Pinpoint the cell where the given text exists, returning its [X, Y] midpoint coordinate. 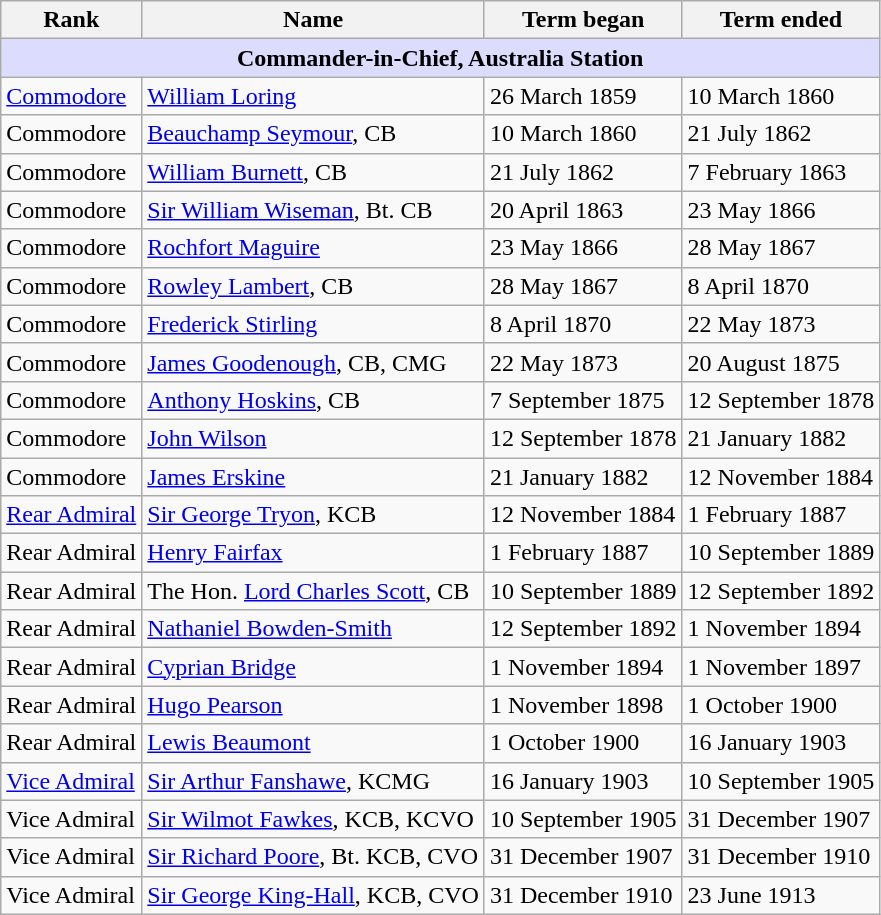
Rowley Lambert, CB [314, 286]
23 June 1913 [781, 895]
William Burnett, CB [314, 172]
Sir Arthur Fanshawe, KCMG [314, 781]
Anthony Hoskins, CB [314, 400]
Sir George King-Hall, KCB, CVO [314, 895]
James Erskine [314, 477]
Sir William Wiseman, Bt. CB [314, 210]
Sir Richard Poore, Bt. KCB, CVO [314, 857]
Frederick Stirling [314, 324]
Hugo Pearson [314, 705]
James Goodenough, CB, CMG [314, 362]
Sir George Tryon, KCB [314, 515]
7 February 1863 [781, 172]
Name [314, 20]
William Loring [314, 96]
Henry Fairfax [314, 553]
Lewis Beaumont [314, 743]
Beauchamp Seymour, CB [314, 134]
20 August 1875 [781, 362]
The Hon. Lord Charles Scott, CB [314, 591]
Cyprian Bridge [314, 667]
Nathaniel Bowden-Smith [314, 629]
John Wilson [314, 438]
Term began [583, 20]
26 March 1859 [583, 96]
Term ended [781, 20]
20 April 1863 [583, 210]
7 September 1875 [583, 400]
Rank [72, 20]
Sir Wilmot Fawkes, KCB, KCVO [314, 819]
Rochfort Maguire [314, 248]
1 November 1897 [781, 667]
Commander-in-Chief, Australia Station [440, 58]
1 November 1898 [583, 705]
